Locate the cell with the specified text and output its (x, y) center coordinate. 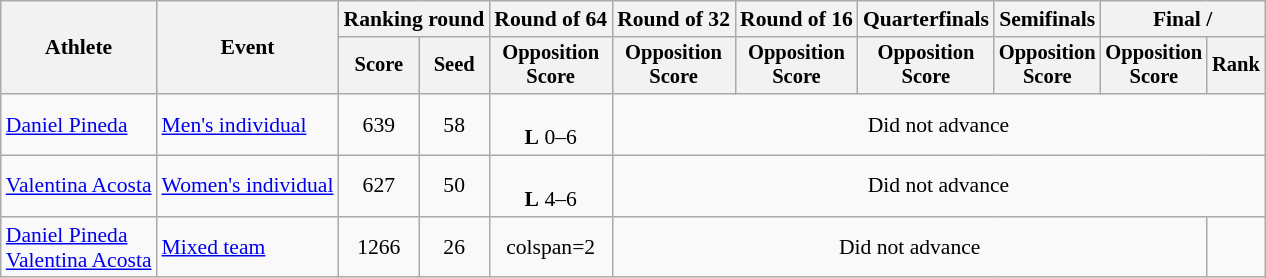
639 (380, 124)
26 (454, 248)
Men's individual (248, 124)
Seed (454, 66)
Women's individual (248, 186)
Semifinals (1048, 19)
Final / (1183, 19)
Daniel PinedaValentina Acosta (79, 248)
Score (380, 66)
Valentina Acosta (79, 186)
1266 (380, 248)
L 0–6 (550, 124)
58 (454, 124)
Mixed team (248, 248)
Round of 32 (674, 19)
Ranking round (414, 19)
Event (248, 48)
Quarterfinals (926, 19)
Round of 64 (550, 19)
50 (454, 186)
colspan=2 (550, 248)
627 (380, 186)
Athlete (79, 48)
Rank (1236, 66)
L 4–6 (550, 186)
Round of 16 (796, 19)
Daniel Pineda (79, 124)
